Capture the cell that displays the provided text and extract its [x, y] central coordinate. 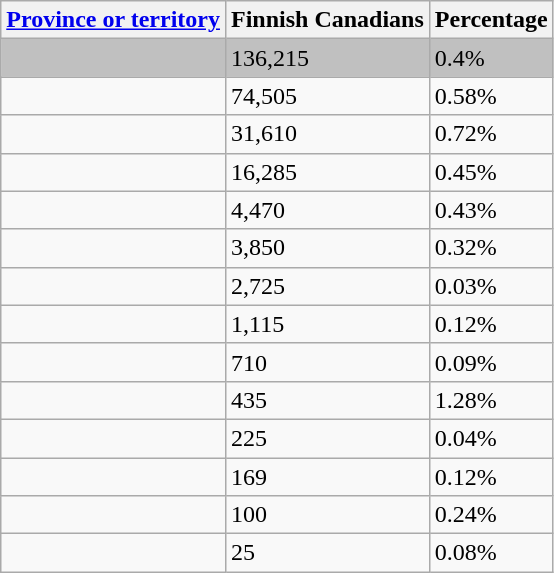
0.4% [491, 58]
74,505 [327, 96]
Province or territory [114, 20]
4,470 [327, 210]
0.03% [491, 286]
0.43% [491, 210]
25 [327, 553]
Percentage [491, 20]
2,725 [327, 286]
0.32% [491, 248]
169 [327, 477]
0.04% [491, 438]
0.45% [491, 172]
100 [327, 515]
Finnish Canadians [327, 20]
0.58% [491, 96]
0.24% [491, 515]
0.72% [491, 134]
0.09% [491, 362]
225 [327, 438]
1,115 [327, 324]
710 [327, 362]
136,215 [327, 58]
3,850 [327, 248]
435 [327, 400]
31,610 [327, 134]
0.08% [491, 553]
1.28% [491, 400]
16,285 [327, 172]
